Output the (x, y) coordinate of the center of the cell containing the given text.  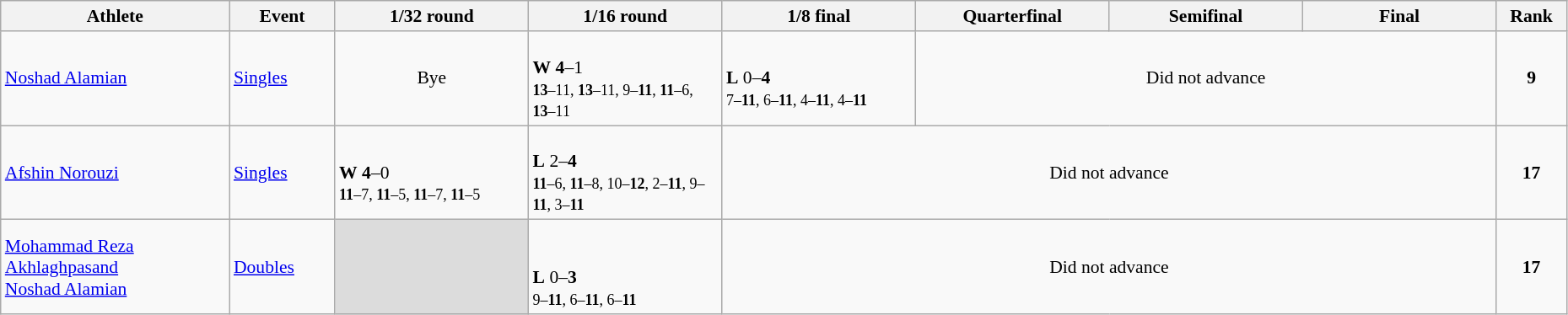
Noshad Alamian (115, 78)
1/16 round (626, 16)
Bye (432, 78)
Athlete (115, 16)
1/8 final (818, 16)
1/32 round (432, 16)
Event (282, 16)
L 0–47–11, 6–11, 4–11, 4–11 (818, 78)
Rank (1532, 16)
9 (1532, 78)
Afshin Norouzi (115, 173)
L 0–39–11, 6–11, 6–11 (626, 267)
Doubles (282, 267)
Final (1398, 16)
Quarterfinal (1012, 16)
W 4–011–7, 11–5, 11–7, 11–5 (432, 173)
L 2–411–6, 11–8, 10–12, 2–11, 9–11, 3–11 (626, 173)
Mohammad Reza AkhlaghpasandNoshad Alamian (115, 267)
W 4–113–11, 13–11, 9–11, 11–6, 13–11 (626, 78)
Semifinal (1206, 16)
